Determine the (X, Y) coordinate at the center of the cell enclosing the given text.  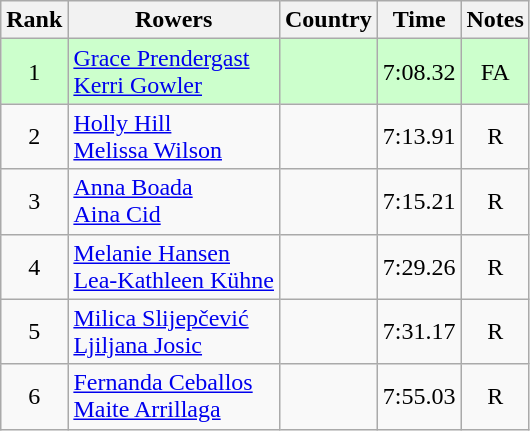
7:55.03 (419, 396)
Anna BoadaAina Cid (174, 202)
Grace PrendergastKerri Gowler (174, 72)
Notes (495, 20)
5 (34, 332)
3 (34, 202)
7:08.32 (419, 72)
4 (34, 266)
Milica SlijepčevićLjiljana Josic (174, 332)
7:29.26 (419, 266)
2 (34, 136)
7:15.21 (419, 202)
7:13.91 (419, 136)
6 (34, 396)
Rank (34, 20)
Country (328, 20)
Fernanda CeballosMaite Arrillaga (174, 396)
Time (419, 20)
1 (34, 72)
FA (495, 72)
7:31.17 (419, 332)
Holly HillMelissa Wilson (174, 136)
Rowers (174, 20)
Melanie HansenLea-Kathleen Kühne (174, 266)
